Scan for the cell matching the given text and deliver its (X, Y) coordinate at center. 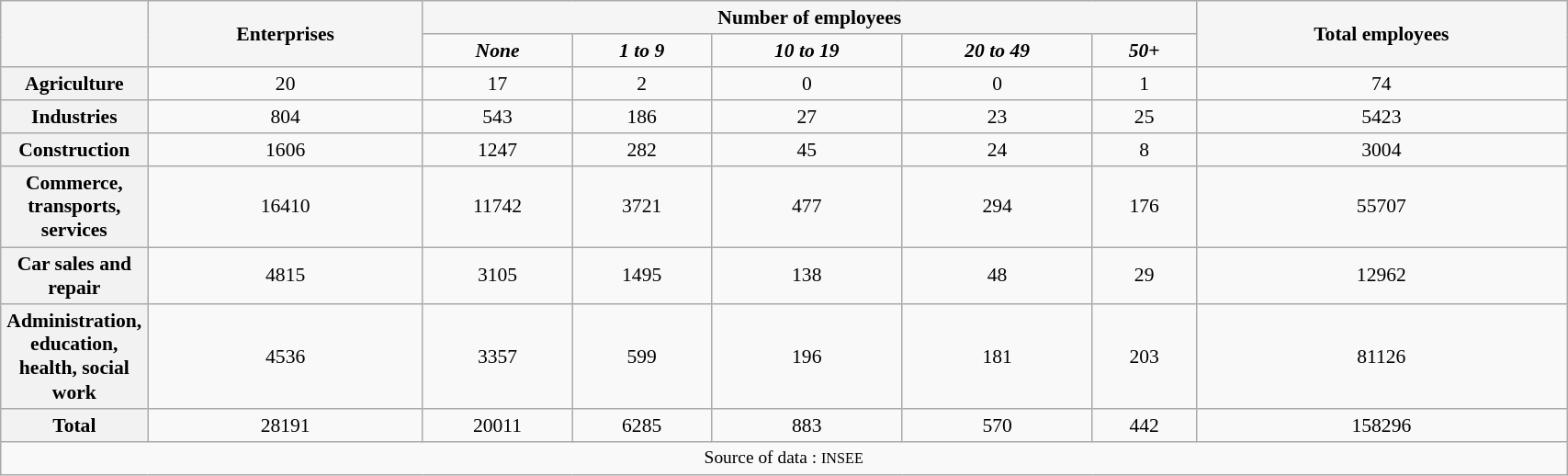
543 (497, 117)
12962 (1382, 276)
196 (807, 357)
4815 (286, 276)
181 (998, 357)
6285 (642, 425)
20011 (497, 425)
24 (998, 150)
29 (1145, 276)
81126 (1382, 357)
3004 (1382, 150)
Source of data : INSEE (784, 459)
442 (1145, 425)
55707 (1382, 207)
23 (998, 117)
Total employees (1382, 34)
1495 (642, 276)
599 (642, 357)
Administration, education, health, social work (74, 357)
176 (1145, 207)
5423 (1382, 117)
2 (642, 84)
28191 (286, 425)
477 (807, 207)
17 (497, 84)
74 (1382, 84)
50+ (1145, 51)
883 (807, 425)
203 (1145, 357)
186 (642, 117)
1 to 9 (642, 51)
16410 (286, 207)
None (497, 51)
11742 (497, 207)
Enterprises (286, 34)
Car sales and repair (74, 276)
Total (74, 425)
Industries (74, 117)
804 (286, 117)
Construction (74, 150)
138 (807, 276)
4536 (286, 357)
1 (1145, 84)
3721 (642, 207)
294 (998, 207)
20 to 49 (998, 51)
1606 (286, 150)
158296 (1382, 425)
45 (807, 150)
Number of employees (809, 17)
282 (642, 150)
Agriculture (74, 84)
48 (998, 276)
Commerce, transports, services (74, 207)
10 to 19 (807, 51)
570 (998, 425)
3105 (497, 276)
8 (1145, 150)
20 (286, 84)
25 (1145, 117)
1247 (497, 150)
3357 (497, 357)
27 (807, 117)
